Extract the [X, Y] coordinate from the center of the cell holding the provided text.  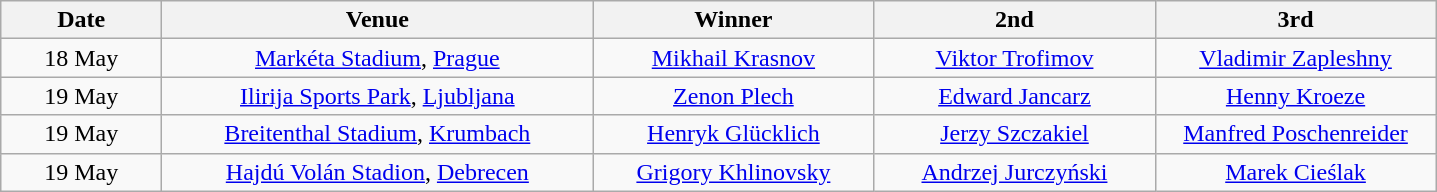
3rd [1296, 20]
Henryk Glücklich [734, 134]
Manfred Poschenreider [1296, 134]
Mikhail Krasnov [734, 58]
Winner [734, 20]
Marek Cieślak [1296, 172]
Venue [378, 20]
Hajdú Volán Stadion, Debrecen [378, 172]
Edward Jancarz [1014, 96]
18 May [82, 58]
Zenon Plech [734, 96]
Ilirija Sports Park, Ljubljana [378, 96]
Henny Kroeze [1296, 96]
Grigory Khlinovsky [734, 172]
2nd [1014, 20]
Markéta Stadium, Prague [378, 58]
Vladimir Zapleshny [1296, 58]
Jerzy Szczakiel [1014, 134]
Andrzej Jurczyński [1014, 172]
Breitenthal Stadium, Krumbach [378, 134]
Viktor Trofimov [1014, 58]
Date [82, 20]
